Pinpoint the cell where the given text exists, returning its [X, Y] midpoint coordinate. 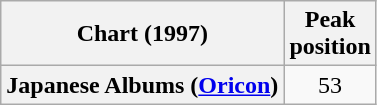
Japanese Albums (Oricon) [142, 85]
Chart (1997) [142, 34]
Peakposition [330, 34]
53 [330, 85]
